For the text-containing cell, return its midpoint in [X, Y] coordinate format. 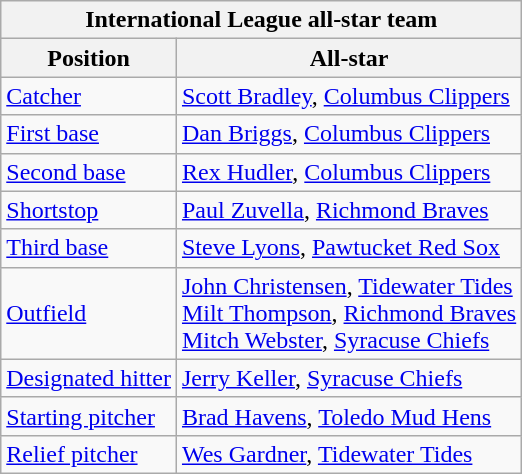
Catcher [89, 96]
Position [89, 58]
Relief pitcher [89, 454]
John Christensen, Tidewater Tides Milt Thompson, Richmond Braves Mitch Webster, Syracuse Chiefs [348, 313]
Dan Briggs, Columbus Clippers [348, 134]
Brad Havens, Toledo Mud Hens [348, 416]
Wes Gardner, Tidewater Tides [348, 454]
Rex Hudler, Columbus Clippers [348, 172]
Scott Bradley, Columbus Clippers [348, 96]
All-star [348, 58]
International League all-star team [262, 20]
Steve Lyons, Pawtucket Red Sox [348, 248]
First base [89, 134]
Paul Zuvella, Richmond Braves [348, 210]
Jerry Keller, Syracuse Chiefs [348, 378]
Shortstop [89, 210]
Third base [89, 248]
Second base [89, 172]
Designated hitter [89, 378]
Outfield [89, 313]
Starting pitcher [89, 416]
